Search for the cell housing the specified text and yield its [x, y] center coordinate. 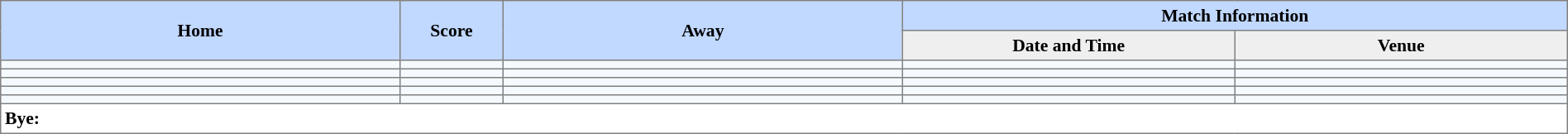
Match Information [1235, 16]
Away [703, 31]
Home [200, 31]
Venue [1401, 45]
Date and Time [1068, 45]
Score [452, 31]
Bye: [784, 118]
